Search for the cell housing the specified text and yield its [x, y] center coordinate. 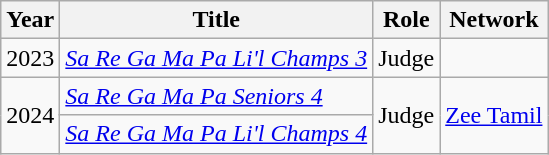
Sa Re Ga Ma Pa Li'l Champs 4 [216, 134]
Sa Re Ga Ma Pa Li'l Champs 3 [216, 58]
Zee Tamil [494, 115]
2023 [30, 58]
Title [216, 20]
Year [30, 20]
Network [494, 20]
Sa Re Ga Ma Pa Seniors 4 [216, 96]
Role [406, 20]
2024 [30, 115]
